Output the (X, Y) coordinate of the center of the cell containing the given text.  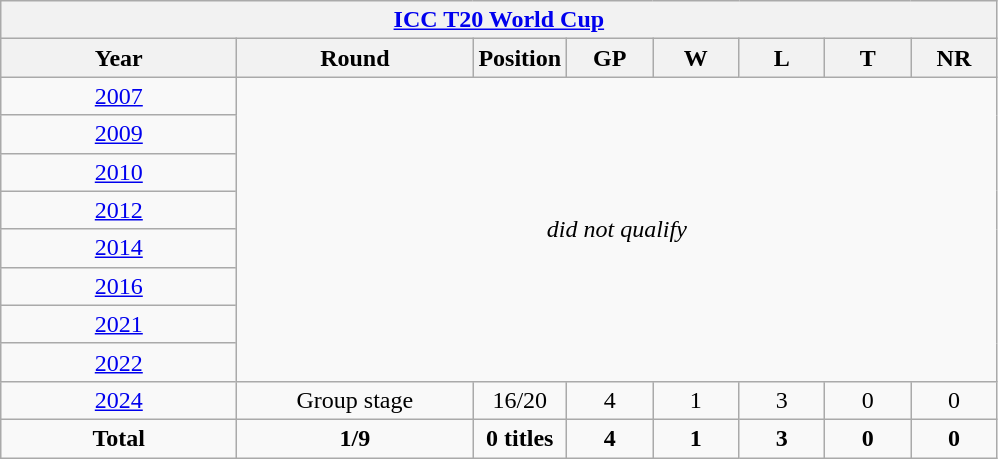
Total (119, 438)
2009 (119, 134)
Round (355, 58)
ICC T20 World Cup (499, 20)
Group stage (355, 400)
Year (119, 58)
GP (610, 58)
0 titles (520, 438)
2010 (119, 172)
L (782, 58)
2007 (119, 96)
Position (520, 58)
did not qualify (617, 229)
W (696, 58)
2024 (119, 400)
2022 (119, 362)
T (868, 58)
NR (954, 58)
1/9 (355, 438)
2012 (119, 210)
2016 (119, 286)
2021 (119, 324)
2014 (119, 248)
16/20 (520, 400)
